Identify which cell holds the provided text, then report its [X, Y] central coordinate. 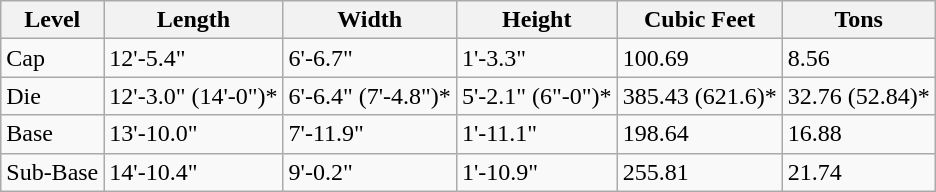
Tons [858, 20]
1'-11.1" [536, 134]
32.76 (52.84)* [858, 96]
1'-3.3" [536, 58]
8.56 [858, 58]
Base [52, 134]
12'-3.0" (14'-0")* [194, 96]
198.64 [700, 134]
Width [370, 20]
100.69 [700, 58]
5'-2.1" (6"-0")* [536, 96]
255.81 [700, 172]
12'-5.4" [194, 58]
Sub-Base [52, 172]
Cap [52, 58]
385.43 (621.6)* [700, 96]
Die [52, 96]
6'-6.7" [370, 58]
6'-6.4" (7'-4.8")* [370, 96]
13'-10.0" [194, 134]
14'-10.4" [194, 172]
Height [536, 20]
Cubic Feet [700, 20]
21.74 [858, 172]
9'-0.2" [370, 172]
Level [52, 20]
Length [194, 20]
16.88 [858, 134]
1'-10.9" [536, 172]
7'-11.9" [370, 134]
